Capture the cell that displays the provided text and extract its [x, y] central coordinate. 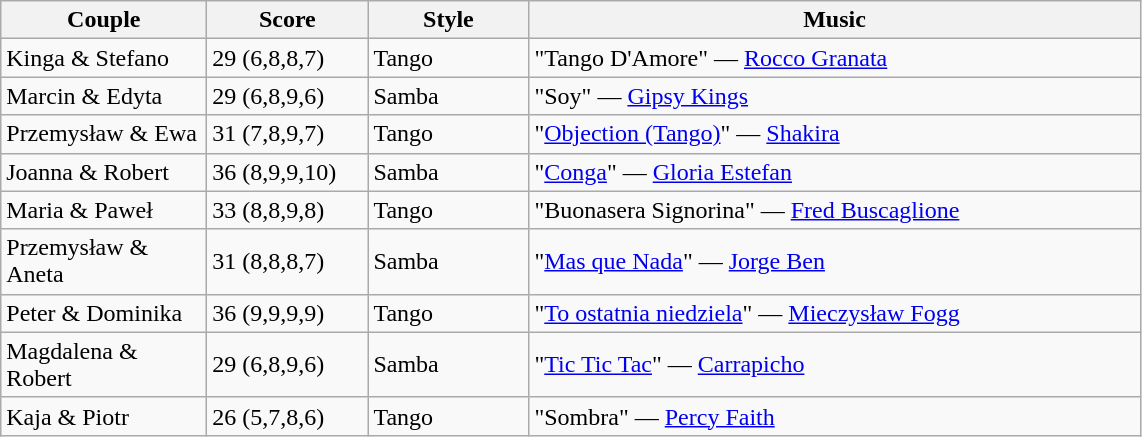
"Conga" — Gloria Estefan [834, 172]
Score [288, 20]
31 (7,8,9,7) [288, 134]
"Buonasera Signorina" — Fred Buscaglione [834, 210]
Magdalena & Robert [104, 364]
Style [448, 20]
33 (8,8,9,8) [288, 210]
"Tango D'Amore" — Rocco Granata [834, 58]
"Mas que Nada" — Jorge Ben [834, 262]
Przemysław & Ewa [104, 134]
Kinga & Stefano [104, 58]
Kaja & Piotr [104, 416]
Couple [104, 20]
"Sombra" — Percy Faith [834, 416]
36 (8,9,9,10) [288, 172]
Joanna & Robert [104, 172]
Przemysław & Aneta [104, 262]
Maria & Paweł [104, 210]
Marcin & Edyta [104, 96]
26 (5,7,8,6) [288, 416]
Peter & Dominika [104, 313]
31 (8,8,8,7) [288, 262]
Music [834, 20]
29 (6,8,8,7) [288, 58]
"Soy" — Gipsy Kings [834, 96]
"Objection (Tango)" — Shakira [834, 134]
"To ostatnia niedziela" — Mieczysław Fogg [834, 313]
36 (9,9,9,9) [288, 313]
"Tic Tic Tac" — Carrapicho [834, 364]
